For the text-containing cell, return its midpoint in [x, y] coordinate format. 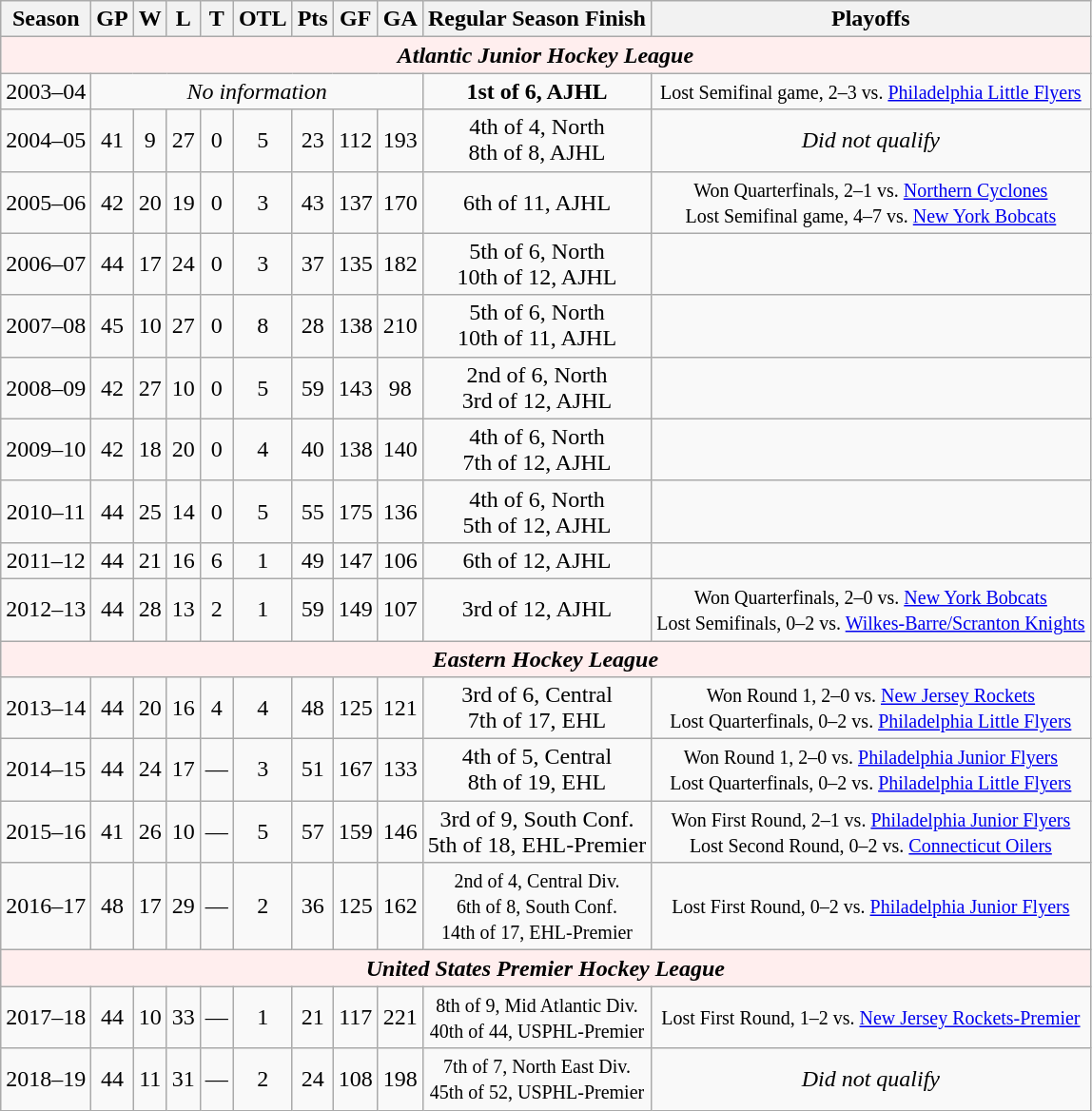
W [150, 19]
No information [257, 91]
98 [400, 388]
210 [400, 325]
4th of 6, North5th of 12, AJHL [536, 512]
106 [400, 560]
8th of 9, Mid Atlantic Div.40th of 44, USPHL-Premier [536, 1018]
5th of 6, North10th of 11, AJHL [536, 325]
6th of 11, AJHL [536, 202]
3rd of 9, South Conf.5th of 18, EHL-Premier [536, 831]
162 [400, 906]
149 [356, 609]
1st of 6, AJHL [536, 91]
2014–15 [46, 770]
Lost First Round, 0–2 vs. Philadelphia Junior Flyers [871, 906]
2011–12 [46, 560]
8 [263, 325]
2009–10 [46, 449]
140 [400, 449]
GF [356, 19]
Won First Round, 2–1 vs. Philadelphia Junior FlyersLost Second Round, 0–2 vs. Connecticut Oilers [871, 831]
7th of 7, North East Div.45th of 52, USPHL-Premier [536, 1079]
146 [400, 831]
GA [400, 19]
31 [183, 1079]
45 [112, 325]
Eastern Hockey League [546, 659]
GP [112, 19]
4th of 5, Central8th of 19, EHL [536, 770]
9 [150, 141]
175 [356, 512]
49 [312, 560]
2nd of 4, Central Div.6th of 8, South Conf.14th of 17, EHL-Premier [536, 906]
198 [400, 1079]
182 [400, 264]
221 [400, 1018]
2003–04 [46, 91]
2015–16 [46, 831]
Playoffs [871, 19]
3rd of 6, Central7th of 17, EHL [536, 708]
167 [356, 770]
33 [183, 1018]
137 [356, 202]
19 [183, 202]
108 [356, 1079]
135 [356, 264]
133 [400, 770]
Won Round 1, 2–0 vs. New Jersey RocketsLost Quarterfinals, 0–2 vs. Philadelphia Little Flyers [871, 708]
40 [312, 449]
29 [183, 906]
11 [150, 1079]
193 [400, 141]
OTL [263, 19]
14 [183, 512]
Lost Semifinal game, 2–3 vs. Philadelphia Little Flyers [871, 91]
Won Quarterfinals, 2–0 vs. New York BobcatsLost Semifinals, 0–2 vs. Wilkes-Barre/Scranton Knights [871, 609]
55 [312, 512]
2007–08 [46, 325]
107 [400, 609]
159 [356, 831]
4th of 6, North7th of 12, AJHL [536, 449]
43 [312, 202]
143 [356, 388]
Lost First Round, 1–2 vs. New Jersey Rockets-Premier [871, 1018]
2012–13 [46, 609]
Regular Season Finish [536, 19]
2006–07 [46, 264]
18 [150, 449]
2008–09 [46, 388]
26 [150, 831]
2005–06 [46, 202]
2nd of 6, North3rd of 12, AJHL [536, 388]
2016–17 [46, 906]
170 [400, 202]
147 [356, 560]
Pts [312, 19]
2013–14 [46, 708]
T [217, 19]
13 [183, 609]
136 [400, 512]
L [183, 19]
3rd of 12, AJHL [536, 609]
36 [312, 906]
Atlantic Junior Hockey League [546, 55]
117 [356, 1018]
Season [46, 19]
6 [217, 560]
51 [312, 770]
57 [312, 831]
37 [312, 264]
2018–19 [46, 1079]
2017–18 [46, 1018]
Won Round 1, 2–0 vs. Philadelphia Junior FlyersLost Quarterfinals, 0–2 vs. Philadelphia Little Flyers [871, 770]
2010–11 [46, 512]
23 [312, 141]
6th of 12, AJHL [536, 560]
121 [400, 708]
25 [150, 512]
4th of 4, North8th of 8, AJHL [536, 141]
5th of 6, North10th of 12, AJHL [536, 264]
Won Quarterfinals, 2–1 vs. Northern CyclonesLost Semifinal game, 4–7 vs. New York Bobcats [871, 202]
United States Premier Hockey League [546, 968]
2004–05 [46, 141]
112 [356, 141]
